Detect which cell encompasses the target text, then output its (x, y) center coordinate. 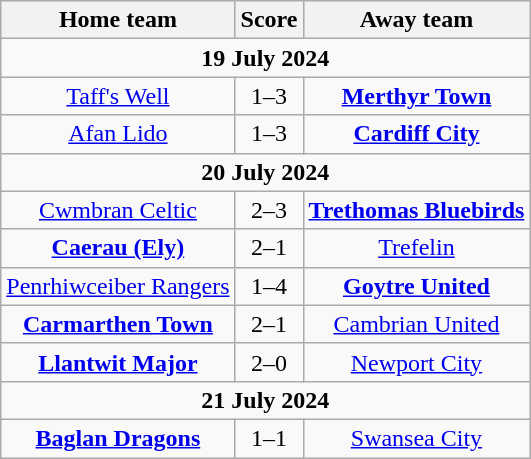
1–1 (269, 438)
Swansea City (416, 438)
Newport City (416, 362)
Carmarthen Town (118, 324)
Goytre United (416, 286)
Cardiff City (416, 134)
2–0 (269, 362)
21 July 2024 (266, 400)
Taff's Well (118, 96)
Llantwit Major (118, 362)
Trethomas Bluebirds (416, 210)
Afan Lido (118, 134)
Score (269, 20)
Baglan Dragons (118, 438)
20 July 2024 (266, 172)
Merthyr Town (416, 96)
Away team (416, 20)
Cwmbran Celtic (118, 210)
19 July 2024 (266, 58)
Trefelin (416, 248)
Penrhiwceiber Rangers (118, 286)
2–3 (269, 210)
Home team (118, 20)
Cambrian United (416, 324)
Caerau (Ely) (118, 248)
1–4 (269, 286)
